Provide the [x, y] coordinate of the cell's center where the given text is located.  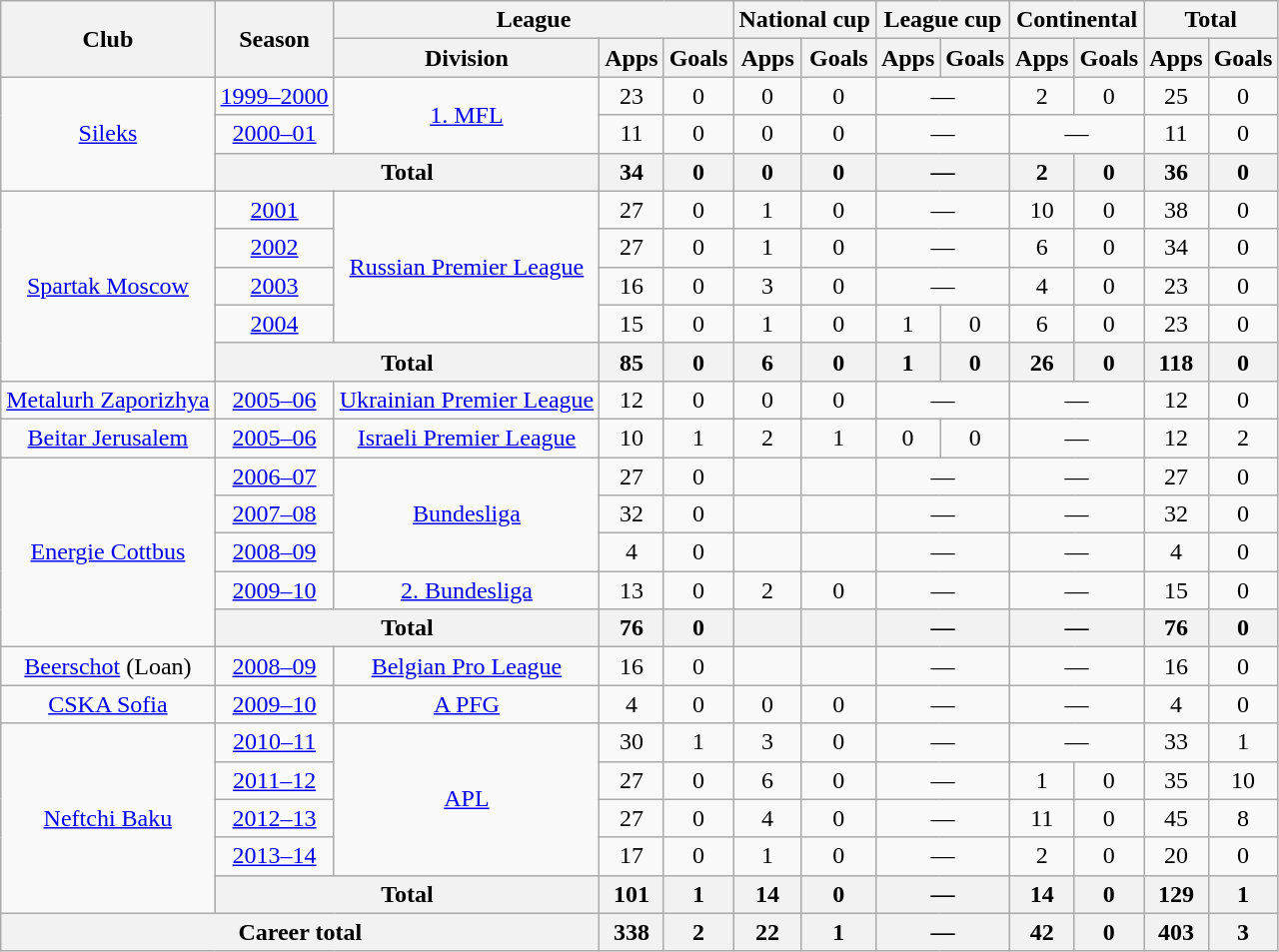
2013–14 [274, 856]
101 [632, 894]
403 [1176, 932]
A PFG [467, 704]
22 [767, 932]
26 [1042, 362]
Beerschot (Loan) [108, 666]
League cup [942, 20]
2011–12 [274, 780]
2004 [274, 324]
2012–13 [274, 818]
Beitar Jerusalem [108, 438]
2000–01 [274, 134]
42 [1042, 932]
30 [632, 742]
League [534, 20]
Ukrainian Premier League [467, 400]
17 [632, 856]
85 [632, 362]
13 [632, 590]
CSKA Sofia [108, 704]
2. Bundesliga [467, 590]
Energie Cottbus [108, 552]
1. MFL [467, 115]
Club [108, 39]
2003 [274, 286]
Neftchi Baku [108, 818]
33 [1176, 742]
Season [274, 39]
Israeli Premier League [467, 438]
Continental [1077, 20]
Career total [300, 932]
35 [1176, 780]
Spartak Moscow [108, 286]
2002 [274, 248]
Metalurh Zaporizhya [108, 400]
8 [1243, 818]
Belgian Pro League [467, 666]
20 [1176, 856]
Bundesliga [467, 514]
National cup [804, 20]
118 [1176, 362]
2001 [274, 210]
2007–08 [274, 514]
1999–2000 [274, 96]
36 [1176, 172]
2010–11 [274, 742]
2006–07 [274, 476]
45 [1176, 818]
Russian Premier League [467, 267]
Division [467, 58]
38 [1176, 210]
APL [467, 799]
Sileks [108, 134]
129 [1176, 894]
25 [1176, 96]
338 [632, 932]
